Locate the cell with the specified text and output its [x, y] center coordinate. 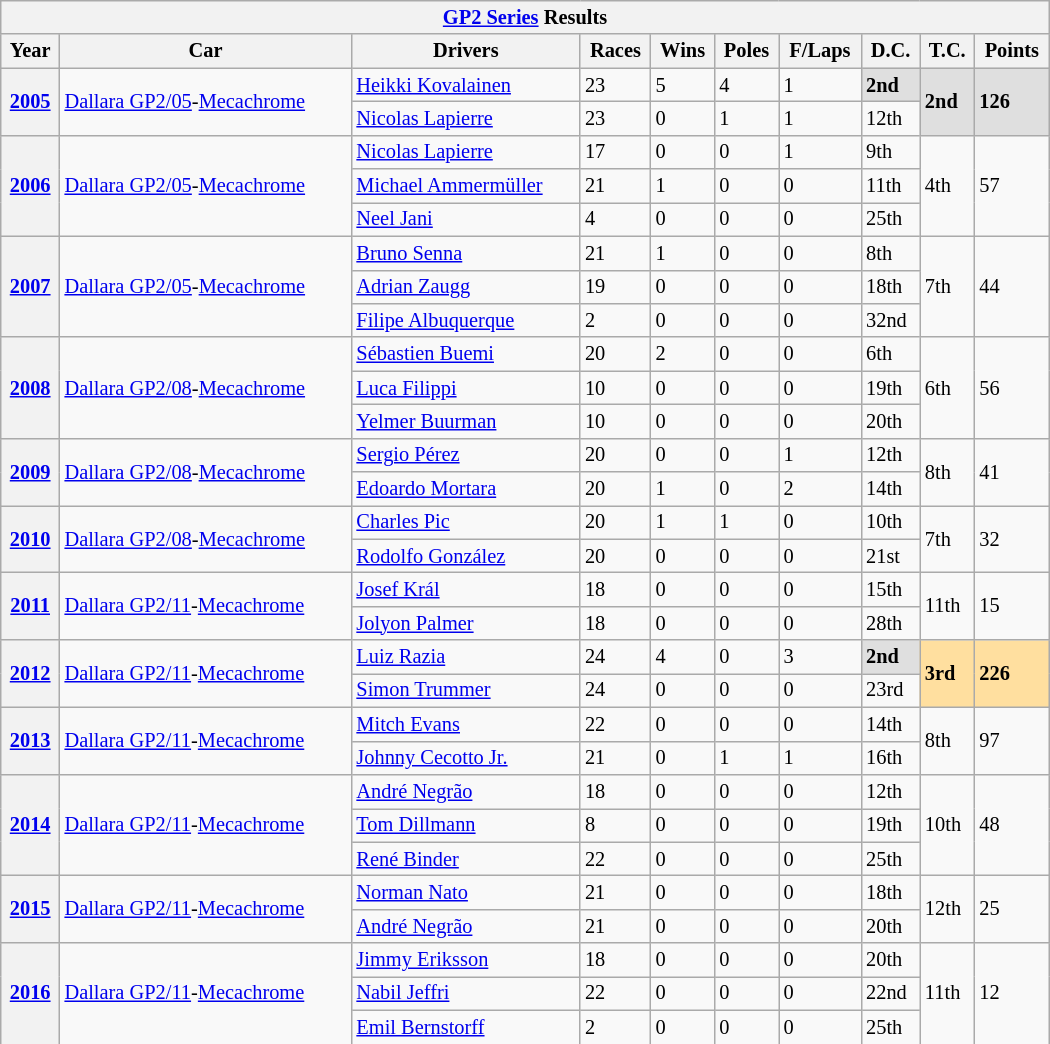
126 [1012, 102]
Simon Trummer [466, 690]
Drivers [466, 51]
3rd [947, 674]
2010 [30, 538]
Car [206, 51]
Jimmy Eriksson [466, 960]
Emil Bernstorff [466, 1027]
8 [616, 825]
97 [1012, 740]
56 [1012, 388]
Neel Jani [466, 219]
226 [1012, 674]
Johnny Cecotto Jr. [466, 758]
22nd [890, 993]
16th [890, 758]
21st [890, 556]
Luca Filippi [466, 388]
Bruno Senna [466, 253]
23rd [890, 690]
Points [1012, 51]
Nabil Jeffri [466, 993]
Tom Dillmann [466, 825]
17 [616, 152]
GP2 Series Results [525, 17]
Luiz Razia [466, 657]
F/Laps [820, 51]
3 [820, 657]
4th [947, 186]
Jolyon Palmer [466, 623]
19 [616, 287]
Mitch Evans [466, 724]
2016 [30, 994]
D.C. [890, 51]
2006 [30, 186]
Charles Pic [466, 522]
28th [890, 623]
T.C. [947, 51]
Year [30, 51]
57 [1012, 186]
25 [1012, 908]
Edoardo Mortara [466, 489]
9th [890, 152]
Sébastien Buemi [466, 354]
15 [1012, 606]
Poles [746, 51]
41 [1012, 472]
Rodolfo González [466, 556]
Heikki Kovalainen [466, 85]
Michael Ammermüller [466, 186]
15th [890, 589]
32nd [890, 320]
2013 [30, 740]
2009 [30, 472]
2007 [30, 286]
32 [1012, 538]
Filipe Albuquerque [466, 320]
2015 [30, 908]
Wins [683, 51]
2014 [30, 824]
Josef Král [466, 589]
Sergio Pérez [466, 455]
48 [1012, 824]
12 [1012, 994]
5 [683, 85]
2008 [30, 388]
2011 [30, 606]
44 [1012, 286]
Norman Nato [466, 892]
Adrian Zaugg [466, 287]
2012 [30, 674]
2005 [30, 102]
Races [616, 51]
Yelmer Buurman [466, 421]
René Binder [466, 859]
